Return the (X, Y) coordinate for the center point of the cell that contains the specified text.  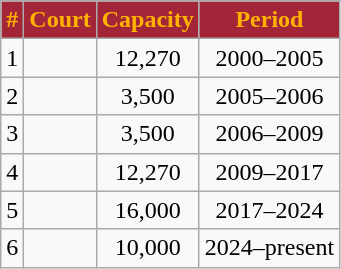
2005–2006 (269, 96)
Period (269, 20)
2024–present (269, 248)
Capacity (148, 20)
16,000 (148, 210)
10,000 (148, 248)
2000–2005 (269, 58)
2017–2024 (269, 210)
2009–2017 (269, 172)
5 (12, 210)
# (12, 20)
1 (12, 58)
3 (12, 134)
4 (12, 172)
2006–2009 (269, 134)
Court (60, 20)
6 (12, 248)
2 (12, 96)
